Find where the given text appears and provide that cell's center as [x, y] coordinate. 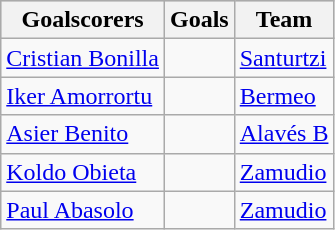
Goalscorers [83, 20]
Bermeo [284, 96]
Iker Amorrortu [83, 96]
Team [284, 20]
Santurtzi [284, 58]
Alavés B [284, 134]
Paul Abasolo [83, 210]
Cristian Bonilla [83, 58]
Goals [199, 20]
Koldo Obieta [83, 172]
Asier Benito [83, 134]
